Extract the [X, Y] coordinate from the center of the cell holding the provided text.  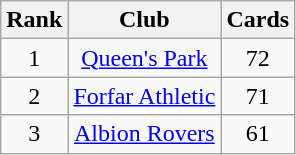
Rank [34, 20]
Cards [258, 20]
Club [144, 20]
2 [34, 96]
3 [34, 134]
71 [258, 96]
Queen's Park [144, 58]
Forfar Athletic [144, 96]
72 [258, 58]
1 [34, 58]
Albion Rovers [144, 134]
61 [258, 134]
